Pinpoint the cell where the given text exists, returning its (x, y) midpoint coordinate. 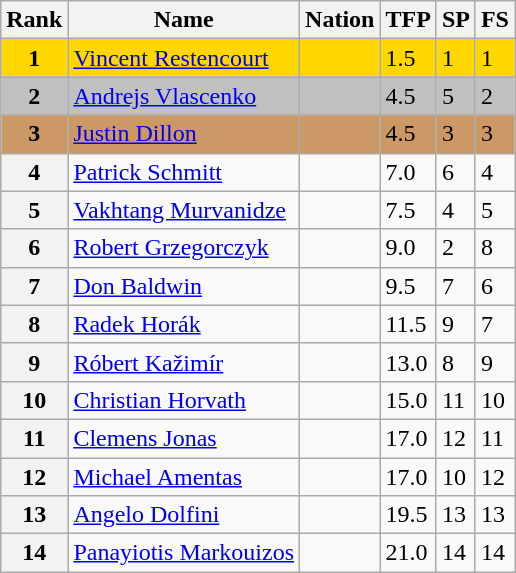
9.5 (408, 286)
Panayiotis Markouizos (184, 553)
Michael Amentas (184, 477)
Justin Dillon (184, 134)
19.5 (408, 515)
Vincent Restencourt (184, 58)
7.5 (408, 210)
21.0 (408, 553)
Clemens Jonas (184, 438)
11.5 (408, 324)
Don Baldwin (184, 286)
FS (494, 20)
Angelo Dolfini (184, 515)
9.0 (408, 248)
13.0 (408, 362)
SP (456, 20)
1.5 (408, 58)
Vakhtang Murvanidze (184, 210)
TFP (408, 20)
Name (184, 20)
Andrejs Vlascenko (184, 96)
Nation (340, 20)
7.0 (408, 172)
Christian Horvath (184, 400)
15.0 (408, 400)
Róbert Kažimír (184, 362)
Robert Grzegorczyk (184, 248)
Rank (34, 20)
Patrick Schmitt (184, 172)
Radek Horák (184, 324)
